Return (x, y) of the center of cell containing provided text 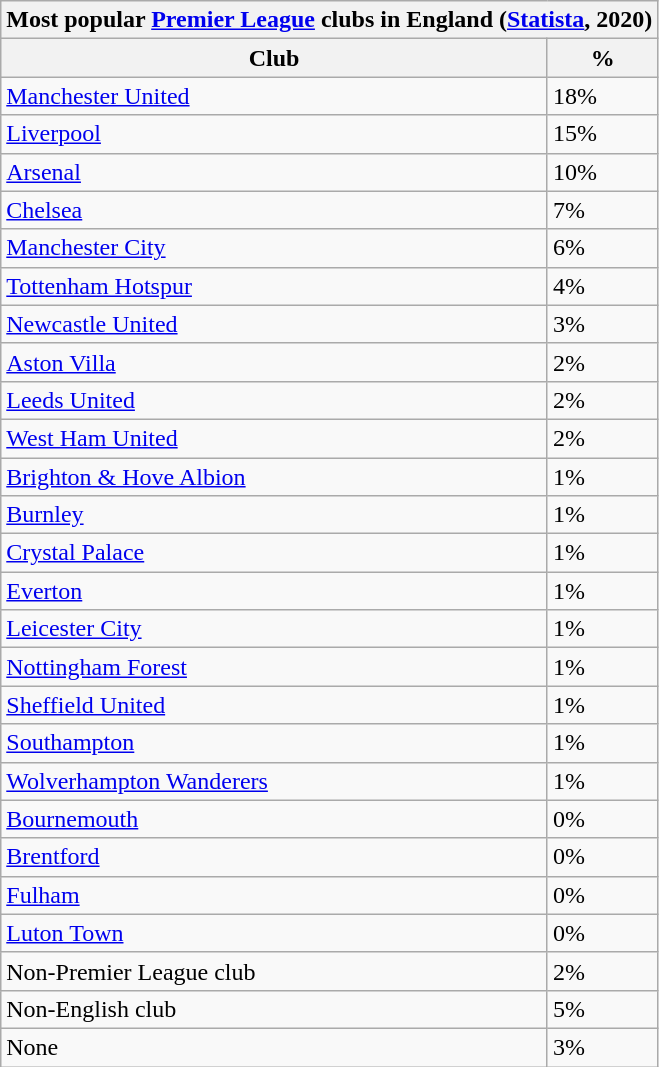
None (274, 1047)
Leeds United (274, 400)
Chelsea (274, 210)
Arsenal (274, 172)
Wolverhampton Wanderers (274, 781)
10% (602, 172)
West Ham United (274, 438)
Manchester City (274, 248)
7% (602, 210)
15% (602, 134)
5% (602, 1009)
% (602, 58)
Most popular Premier League clubs in England (Statista, 2020) (330, 20)
Fulham (274, 895)
18% (602, 96)
Bournemouth (274, 819)
Club (274, 58)
Brentford (274, 857)
4% (602, 286)
Burnley (274, 515)
Luton Town (274, 933)
Brighton & Hove Albion (274, 477)
Crystal Palace (274, 553)
Leicester City (274, 629)
Non-Premier League club (274, 971)
Tottenham Hotspur (274, 286)
Everton (274, 591)
Non-English club (274, 1009)
6% (602, 248)
Nottingham Forest (274, 667)
Manchester United (274, 96)
Aston Villa (274, 362)
Newcastle United (274, 324)
Southampton (274, 743)
Sheffield United (274, 705)
Liverpool (274, 134)
